Capture the cell that displays the provided text and extract its [x, y] central coordinate. 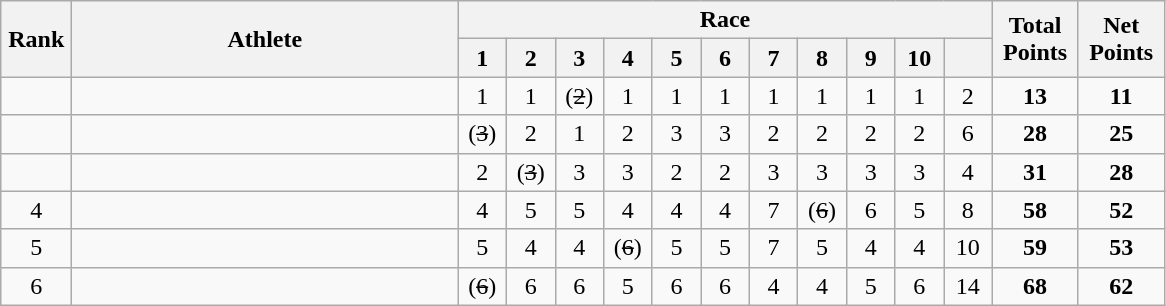
(2) [580, 96]
14 [968, 286]
62 [1121, 286]
68 [1035, 286]
58 [1035, 210]
59 [1035, 248]
Rank [36, 39]
Race [725, 20]
Athlete [265, 39]
9 [870, 58]
25 [1121, 134]
Net Points [1121, 39]
Total Points [1035, 39]
11 [1121, 96]
31 [1035, 172]
13 [1035, 96]
52 [1121, 210]
53 [1121, 248]
